Locate the cell with the specified text and output its [X, Y] center coordinate. 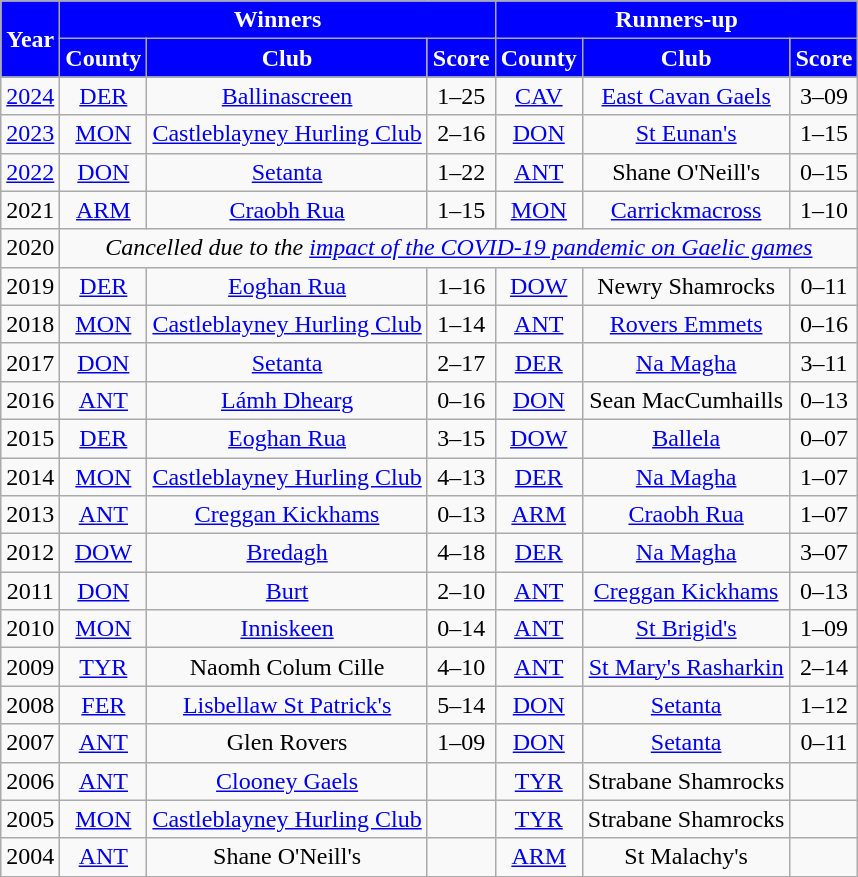
2010 [30, 629]
2013 [30, 515]
1–12 [824, 705]
4–10 [461, 667]
2004 [30, 857]
3–09 [824, 96]
1–14 [461, 324]
St Mary's Rasharkin [686, 667]
2014 [30, 477]
1–22 [461, 172]
4–18 [461, 553]
Runners-up [676, 20]
Year [30, 39]
Cancelled due to the impact of the COVID-19 pandemic on Gaelic games [459, 248]
Inniskeen [287, 629]
Glen Rovers [287, 743]
2–16 [461, 134]
5–14 [461, 705]
1–25 [461, 96]
2019 [30, 286]
3–11 [824, 362]
3–15 [461, 438]
2015 [30, 438]
Clooney Gaels [287, 781]
Burt [287, 591]
2–10 [461, 591]
St Brigid's [686, 629]
2017 [30, 362]
2020 [30, 248]
2023 [30, 134]
2021 [30, 210]
0–07 [824, 438]
Winners [278, 20]
2009 [30, 667]
2–17 [461, 362]
FER [104, 705]
2018 [30, 324]
St Eunan's [686, 134]
Newry Shamrocks [686, 286]
2016 [30, 400]
1–10 [824, 210]
Sean MacCumhaills [686, 400]
Carrickmacross [686, 210]
0–15 [824, 172]
2005 [30, 819]
2007 [30, 743]
2–14 [824, 667]
3–07 [824, 553]
1–16 [461, 286]
0–14 [461, 629]
CAV [538, 96]
2024 [30, 96]
2012 [30, 553]
Lámh Dhearg [287, 400]
Rovers Emmets [686, 324]
Ballela [686, 438]
2011 [30, 591]
2022 [30, 172]
4–13 [461, 477]
2008 [30, 705]
Ballinascreen [287, 96]
Lisbellaw St Patrick's [287, 705]
St Malachy's [686, 857]
East Cavan Gaels [686, 96]
Naomh Colum Cille [287, 667]
Bredagh [287, 553]
2006 [30, 781]
